Return the [x, y] coordinate for the center point of the cell that contains the specified text.  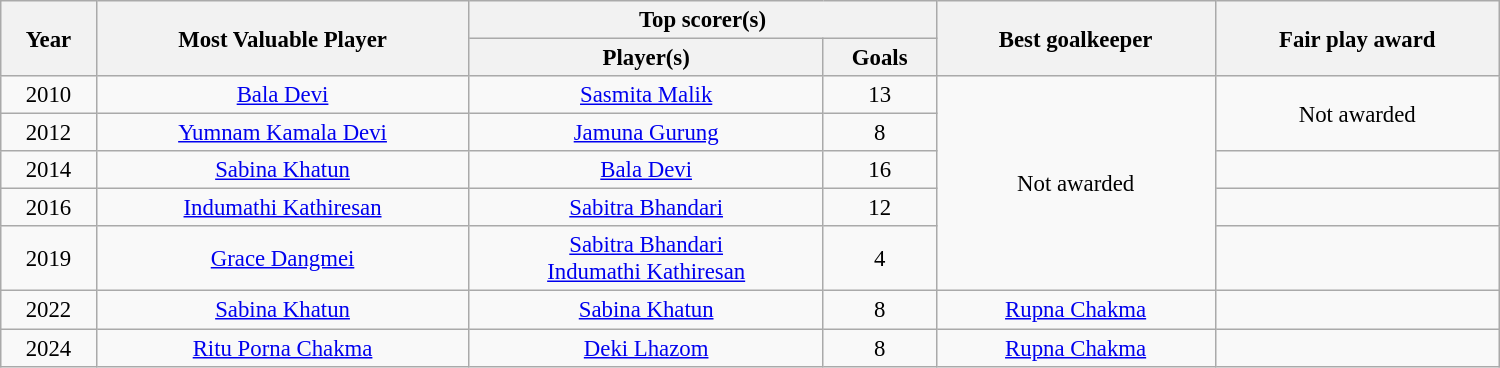
2016 [48, 208]
Indumathi Kathiresan [282, 208]
2012 [48, 133]
Year [48, 38]
Goals [880, 58]
12 [880, 208]
Yumnam Kamala Devi [282, 133]
Grace Dangmei [282, 258]
2014 [48, 170]
4 [880, 258]
Sabitra Bhandari [646, 208]
16 [880, 170]
Ritu Porna Chakma [282, 348]
Player(s) [646, 58]
2024 [48, 348]
Most Valuable Player [282, 38]
Sabitra Bhandari Indumathi Kathiresan [646, 258]
2010 [48, 95]
13 [880, 95]
2022 [48, 310]
Fair play award [1357, 38]
Jamuna Gurung [646, 133]
Deki Lhazom [646, 348]
Sasmita Malik [646, 95]
Best goalkeeper [1076, 38]
2019 [48, 258]
Top scorer(s) [702, 20]
